Pinpoint the cell where the given text exists, returning its [x, y] midpoint coordinate. 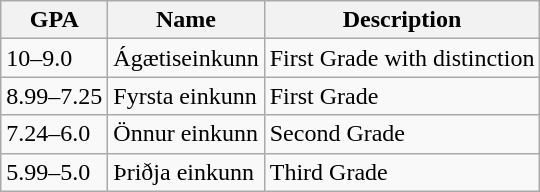
10–9.0 [54, 58]
First Grade with distinction [402, 58]
8.99–7.25 [54, 96]
Third Grade [402, 172]
Second Grade [402, 134]
Fyrsta einkunn [186, 96]
GPA [54, 20]
First Grade [402, 96]
Ágætiseinkunn [186, 58]
Þriðja einkunn [186, 172]
5.99–5.0 [54, 172]
Name [186, 20]
7.24–6.0 [54, 134]
Description [402, 20]
Önnur einkunn [186, 134]
